Search for the cell housing the specified text and yield its (X, Y) center coordinate. 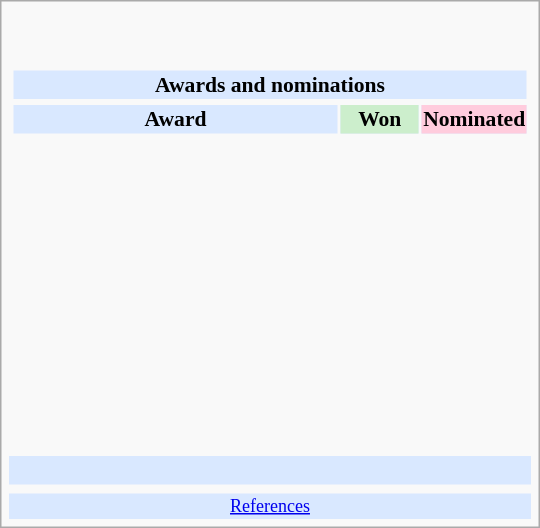
Awards and nominations (270, 84)
Award (175, 119)
References (270, 506)
Nominated (474, 119)
Won (380, 119)
Awards and nominations Award Won Nominated (270, 246)
